Search for the cell housing the specified text and yield its (x, y) center coordinate. 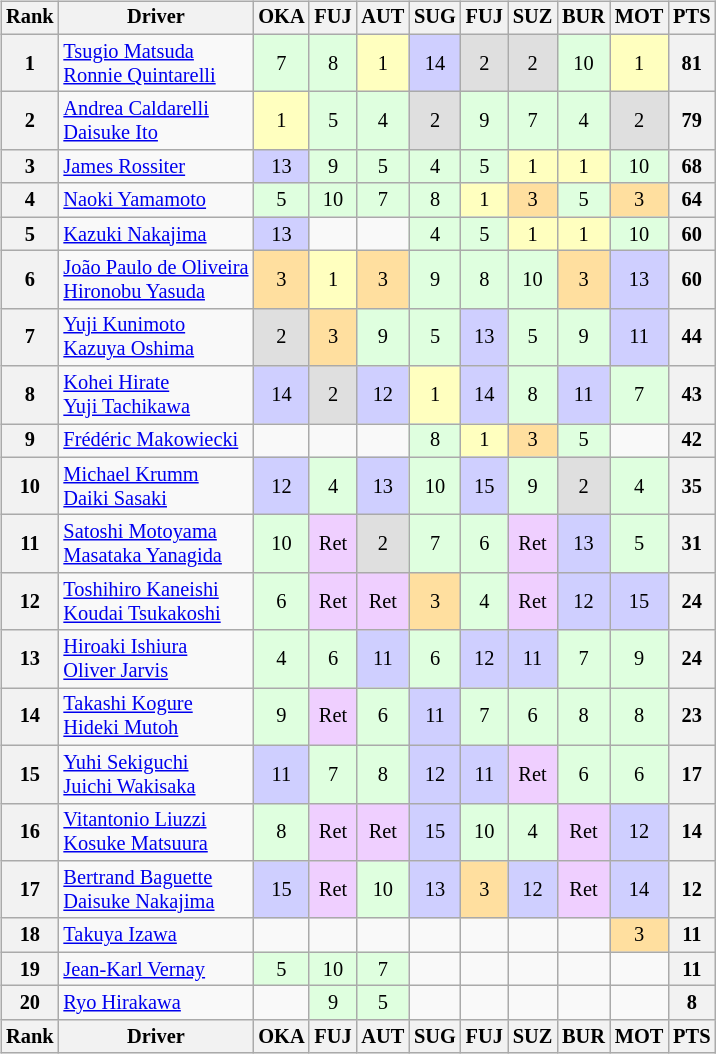
Naoki Yamamoto (156, 200)
Yuhi Sekiguchi Juichi Wakisaka (156, 774)
James Rossiter (156, 167)
68 (692, 167)
Frédéric Makowiecki (156, 441)
31 (692, 544)
44 (692, 337)
Takuya Izawa (156, 935)
35 (692, 486)
João Paulo de Oliveira Hironobu Yasuda (156, 280)
Toshihiro Kaneishi Koudai Tsukakoshi (156, 602)
79 (692, 121)
43 (692, 395)
42 (692, 441)
16 (30, 832)
18 (30, 935)
Michael Krumm Daiki Sasaki (156, 486)
64 (692, 200)
Hiroaki Ishiura Oliver Jarvis (156, 659)
Andrea Caldarelli Daisuke Ito (156, 121)
20 (30, 1003)
Bertrand Baguette Daisuke Nakajima (156, 890)
Ryo Hirakawa (156, 1003)
Takashi Kogure Hideki Mutoh (156, 717)
19 (30, 969)
Vitantonio Liuzzi Kosuke Matsuura (156, 832)
Kazuki Nakajima (156, 234)
Satoshi Motoyama Masataka Yanagida (156, 544)
Kohei Hirate Yuji Tachikawa (156, 395)
Jean-Karl Vernay (156, 969)
Yuji Kunimoto Kazuya Oshima (156, 337)
23 (692, 717)
81 (692, 63)
Tsugio Matsuda Ronnie Quintarelli (156, 63)
